Return [X, Y] of the center of cell containing provided text 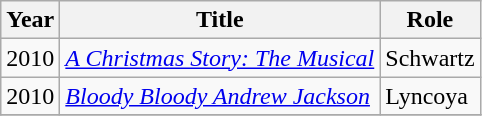
Title [220, 20]
Lyncoya [430, 96]
Year [30, 20]
A Christmas Story: The Musical [220, 58]
Bloody Bloody Andrew Jackson [220, 96]
Schwartz [430, 58]
Role [430, 20]
